Extract the [X, Y] coordinate from the center of the cell holding the provided text.  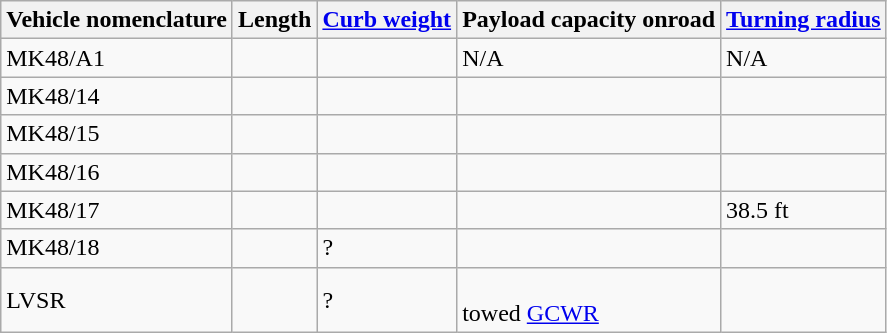
MK48/A1 [117, 58]
MK48/15 [117, 134]
MK48/18 [117, 248]
MK48/16 [117, 172]
Length [274, 20]
LVSR [117, 300]
Payload capacity onroad [589, 20]
towed GCWR [589, 300]
Turning radius [804, 20]
38.5 ft [804, 210]
Vehicle nomenclature [117, 20]
Curb weight [387, 20]
MK48/14 [117, 96]
MK48/17 [117, 210]
